Provide the [X, Y] coordinate of the cell's center where the given text is located.  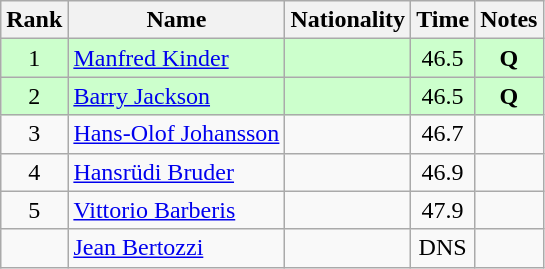
Barry Jackson [176, 96]
5 [34, 210]
Notes [509, 20]
Rank [34, 20]
Manfred Kinder [176, 58]
2 [34, 96]
3 [34, 134]
Time [443, 20]
46.9 [443, 172]
46.7 [443, 134]
Name [176, 20]
4 [34, 172]
47.9 [443, 210]
Hans-Olof Johansson [176, 134]
Hansrüdi Bruder [176, 172]
DNS [443, 248]
Vittorio Barberis [176, 210]
1 [34, 58]
Jean Bertozzi [176, 248]
Nationality [348, 20]
